Locate the cell with the specified text and output its (X, Y) center coordinate. 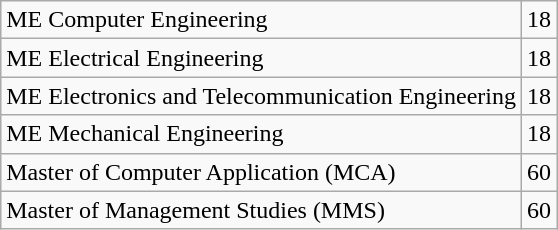
Master of Management Studies (MMS) (262, 210)
ME Electronics and Telecommunication Engineering (262, 96)
Master of Computer Application (MCA) (262, 172)
ME Mechanical Engineering (262, 134)
ME Electrical Engineering (262, 58)
ME Computer Engineering (262, 20)
